Detect which cell encompasses the target text, then output its [x, y] center coordinate. 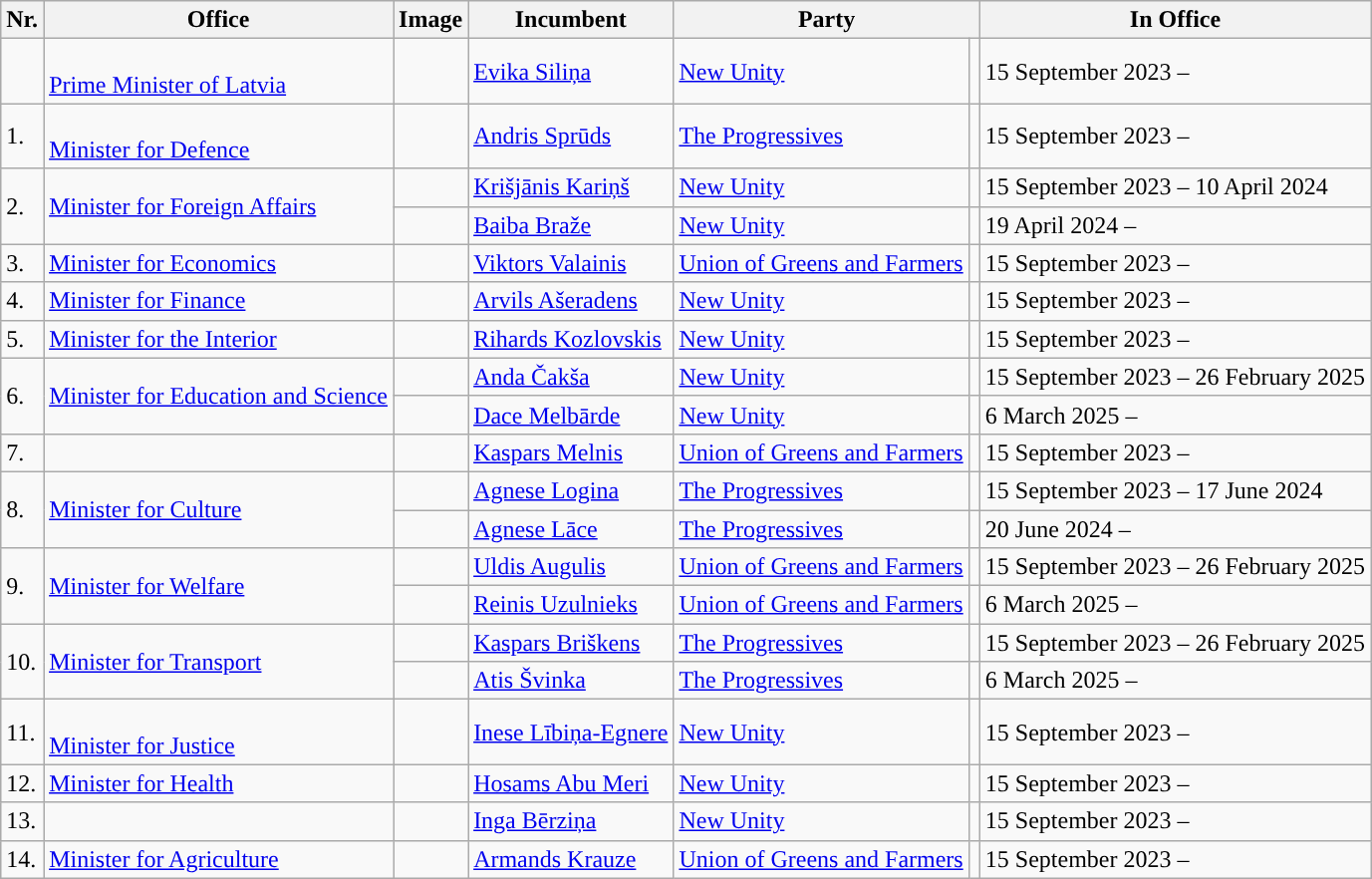
Anda Čakša [571, 377]
3. [22, 263]
Kaspars Briškens [571, 643]
Baiba Braže [571, 225]
4. [22, 301]
12. [22, 783]
Minister for Foreign Affairs [219, 206]
Minister for Defence [219, 136]
2. [22, 206]
Image [430, 20]
In Office [1175, 20]
6. [22, 396]
13. [22, 821]
Dace Melbārde [571, 415]
Agnese Lāce [571, 529]
Party [827, 20]
Arvils Ašeradens [571, 301]
Minister for Welfare [219, 586]
Minister for Health [219, 783]
Minister for Economics [219, 263]
Minister for Transport [219, 662]
8. [22, 509]
Rihards Kozlovskis [571, 339]
Incumbent [571, 20]
Armands Krauze [571, 859]
Kaspars Melnis [571, 452]
Evika Siliņa [571, 72]
Minister for Justice [219, 732]
Andris Sprūds [571, 136]
9. [22, 586]
Minister for Agriculture [219, 859]
11. [22, 732]
7. [22, 452]
Minister for Education and Science [219, 396]
Agnese Logina [571, 490]
1. [22, 136]
Minister for Finance [219, 301]
20 June 2024 – [1175, 529]
Minister for the Interior [219, 339]
Office [219, 20]
5. [22, 339]
15 September 2023 – 10 April 2024 [1175, 187]
Atis Švinka [571, 681]
Krišjānis Kariņš [571, 187]
Inese Lībiņa-Egnere [571, 732]
10. [22, 662]
Prime Minister of Latvia [219, 72]
Reinis Uzulnieks [571, 605]
Hosams Abu Meri [571, 783]
19 April 2024 – [1175, 225]
15 September 2023 – 17 June 2024 [1175, 490]
Minister for Culture [219, 509]
Nr. [22, 20]
Viktors Valainis [571, 263]
Uldis Augulis [571, 567]
Inga Bērziņa [571, 821]
14. [22, 859]
